Locate the cell with the specified text and output its [X, Y] center coordinate. 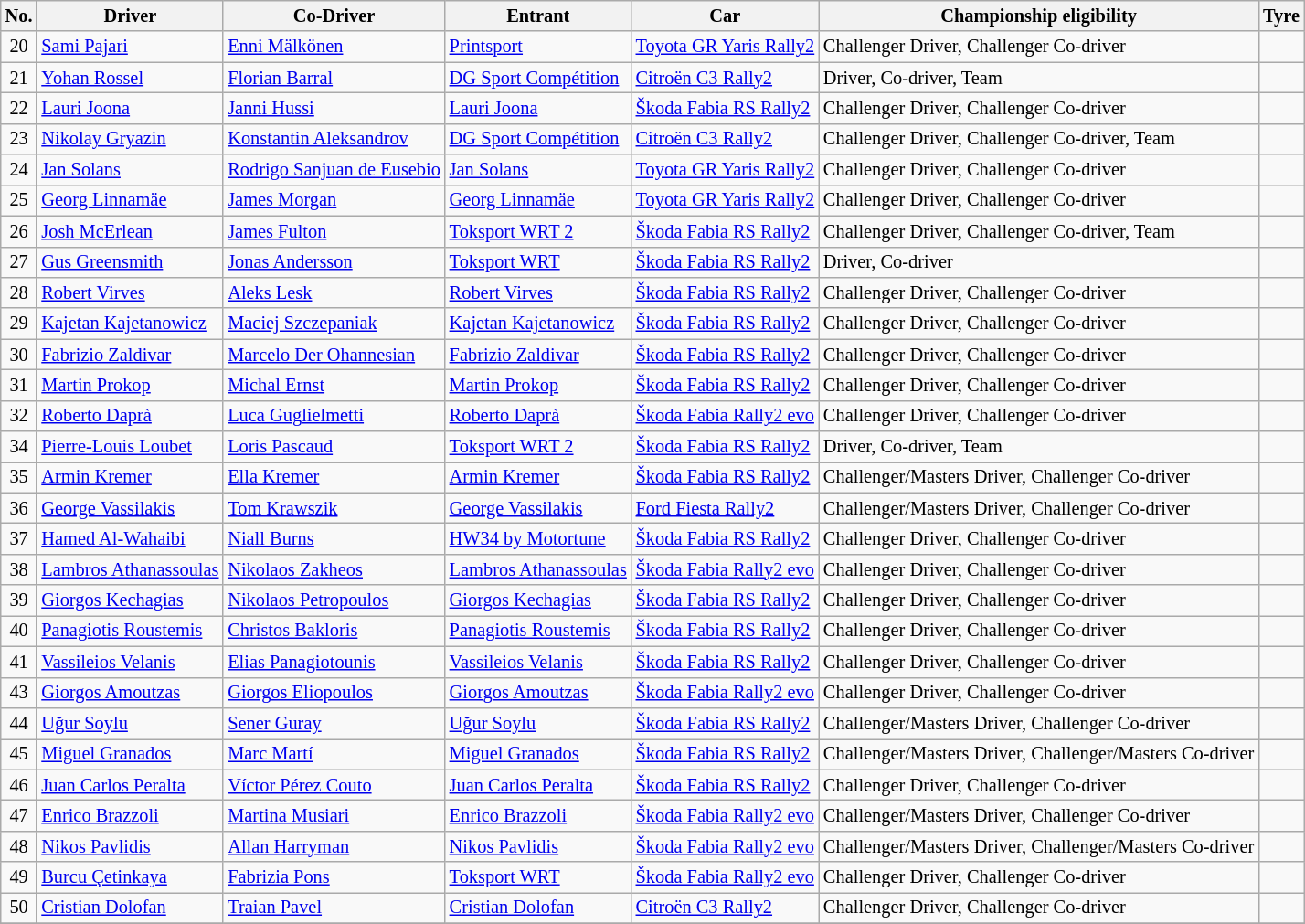
Co-Driver [334, 16]
Jonas Andersson [334, 262]
Aleks Lesk [334, 292]
Driver [130, 16]
Sener Guray [334, 723]
Marcelo Der Ohannesian [334, 355]
30 [19, 355]
21 [19, 78]
Rodrigo Sanjuan de Eusebio [334, 170]
Tyre [1281, 16]
Championship eligibility [1038, 16]
Pierre-Louis Loubet [130, 447]
38 [19, 569]
20 [19, 47]
28 [19, 292]
Allan Harryman [334, 846]
Konstantin Aleksandrov [334, 139]
Traian Pavel [334, 908]
Ford Fiesta Rally2 [726, 508]
36 [19, 508]
Enni Mälkönen [334, 47]
Fabrizia Pons [334, 877]
48 [19, 846]
44 [19, 723]
Luca Guglielmetti [334, 416]
Michal Ernst [334, 385]
Yohan Rossel [130, 78]
Florian Barral [334, 78]
Tom Krawszik [334, 508]
Printsport [538, 47]
39 [19, 600]
47 [19, 815]
Niall Burns [334, 538]
James Fulton [334, 231]
27 [19, 262]
Nikolay Gryazin [130, 139]
40 [19, 631]
Driver, Co-driver [1038, 262]
No. [19, 16]
Christos Bakloris [334, 631]
45 [19, 754]
Nikolaos Zakheos [334, 569]
22 [19, 108]
Giorgos Eliopoulos [334, 693]
31 [19, 385]
25 [19, 200]
Josh McErlean [130, 231]
24 [19, 170]
26 [19, 231]
46 [19, 785]
32 [19, 416]
Burcu Çetinkaya [130, 877]
50 [19, 908]
Gus Greensmith [130, 262]
23 [19, 139]
Víctor Pérez Couto [334, 785]
49 [19, 877]
Maciej Szczepaniak [334, 324]
Nikolaos Petropoulos [334, 600]
41 [19, 662]
35 [19, 477]
HW34 by Motortune [538, 538]
Marc Martí [334, 754]
43 [19, 693]
29 [19, 324]
Janni Hussi [334, 108]
Hamed Al-Wahaibi [130, 538]
37 [19, 538]
Sami Pajari [130, 47]
Martina Musiari [334, 815]
Car [726, 16]
James Morgan [334, 200]
Elias Panagiotounis [334, 662]
34 [19, 447]
Entrant [538, 16]
Ella Kremer [334, 477]
Loris Pascaud [334, 447]
